Pinpoint the cell where the given text exists, returning its [X, Y] midpoint coordinate. 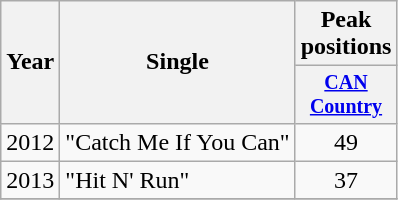
"Hit N' Run" [178, 180]
Year [30, 62]
CAN Country [346, 94]
Single [178, 62]
"Catch Me If You Can" [178, 142]
37 [346, 180]
49 [346, 142]
2013 [30, 180]
Peak positions [346, 34]
2012 [30, 142]
